Identify which cell holds the provided text, then report its [x, y] central coordinate. 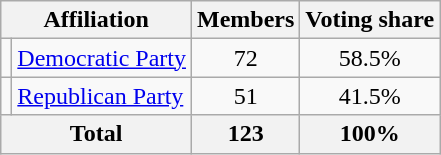
Voting share [370, 20]
Total [96, 134]
41.5% [370, 96]
Democratic Party [102, 58]
Members [245, 20]
100% [370, 134]
51 [245, 96]
Affiliation [96, 20]
Republican Party [102, 96]
123 [245, 134]
58.5% [370, 58]
72 [245, 58]
